Provide the [X, Y] coordinate of the cell's center where the given text is located.  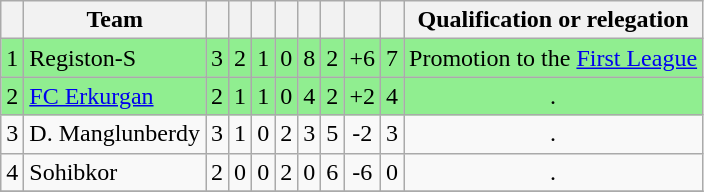
6 [332, 172]
+6 [362, 58]
-6 [362, 172]
Registon-S [115, 58]
Sohibkor [115, 172]
7 [392, 58]
+2 [362, 96]
5 [332, 134]
8 [310, 58]
FC Erkurgan [115, 96]
-2 [362, 134]
D. Manglunberdy [115, 134]
Qualification or relegation [554, 20]
Promotion to the First League [554, 58]
Team [115, 20]
